Identify which cell holds the provided text, then report its (X, Y) central coordinate. 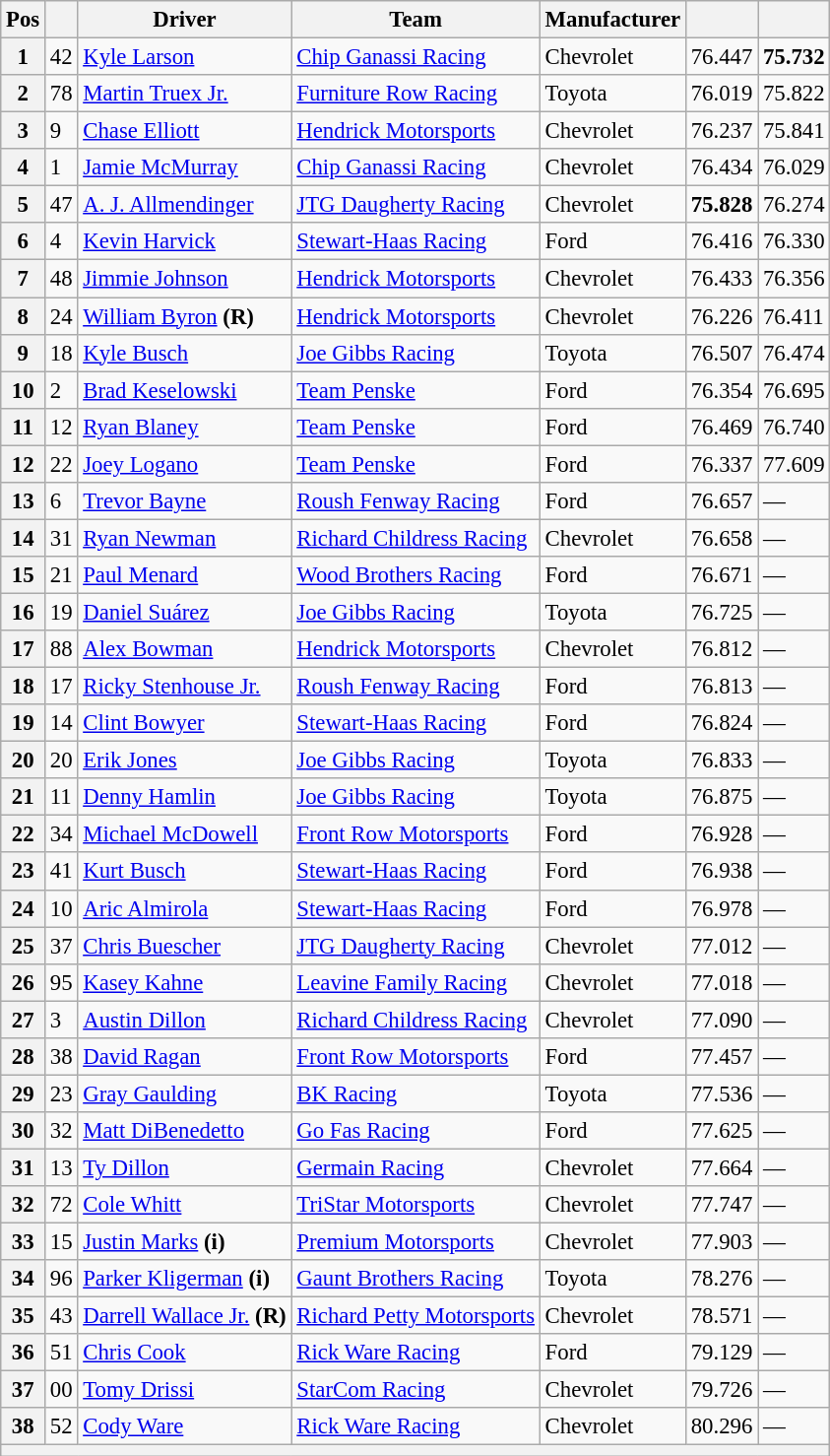
Gray Gaulding (185, 1093)
76.274 (794, 205)
Parker Kligerman (i) (185, 1279)
Trevor Bayne (185, 501)
BK Racing (415, 1093)
43 (61, 1316)
Kurt Busch (185, 872)
25 (24, 946)
Chris Cook (185, 1353)
Richard Petty Motorsports (415, 1316)
Chase Elliott (185, 131)
Kevin Harvick (185, 241)
16 (24, 612)
TriStar Motorsports (415, 1205)
Matt DiBenedetto (185, 1131)
75.841 (794, 131)
76.469 (721, 427)
Erik Jones (185, 761)
78 (61, 94)
Alex Bowman (185, 649)
Team (415, 20)
78.571 (721, 1316)
5 (24, 205)
30 (24, 1131)
76.337 (721, 464)
36 (24, 1353)
Ricky Stenhouse Jr. (185, 687)
76.740 (794, 427)
Jimmie Johnson (185, 279)
77.625 (721, 1131)
35 (24, 1316)
00 (61, 1390)
Paul Menard (185, 575)
77.018 (721, 982)
77.747 (721, 1205)
76.474 (794, 353)
Kyle Larson (185, 57)
Michael McDowell (185, 834)
76.507 (721, 353)
79.129 (721, 1353)
78.276 (721, 1279)
Darrell Wallace Jr. (R) (185, 1316)
Austin Dillon (185, 1020)
76.029 (794, 167)
48 (61, 279)
76.447 (721, 57)
Cody Ware (185, 1427)
77.012 (721, 946)
76.657 (721, 501)
27 (24, 1020)
47 (61, 205)
76.658 (721, 538)
77.090 (721, 1020)
52 (61, 1427)
76.354 (721, 390)
Justin Marks (i) (185, 1242)
75.732 (794, 57)
96 (61, 1279)
Go Fas Racing (415, 1131)
Germain Racing (415, 1167)
76.330 (794, 241)
Furniture Row Racing (415, 94)
76.875 (721, 797)
29 (24, 1093)
75.822 (794, 94)
76.019 (721, 94)
Gaunt Brothers Racing (415, 1279)
76.725 (721, 612)
8 (24, 316)
77.457 (721, 1057)
Tomy Drissi (185, 1390)
72 (61, 1205)
Driver (185, 20)
77.664 (721, 1167)
A. J. Allmendinger (185, 205)
33 (24, 1242)
28 (24, 1057)
Ryan Newman (185, 538)
88 (61, 649)
76.411 (794, 316)
Premium Motorsports (415, 1242)
26 (24, 982)
76.824 (721, 723)
76.226 (721, 316)
76.928 (721, 834)
77.536 (721, 1093)
7 (24, 279)
76.434 (721, 167)
76.671 (721, 575)
75.828 (721, 205)
Aric Almirola (185, 908)
Daniel Suárez (185, 612)
Pos (24, 20)
Joey Logano (185, 464)
StarCom Racing (415, 1390)
76.237 (721, 131)
Ryan Blaney (185, 427)
Jamie McMurray (185, 167)
79.726 (721, 1390)
Manufacturer (612, 20)
76.938 (721, 872)
76.356 (794, 279)
Clint Bowyer (185, 723)
Kyle Busch (185, 353)
Denny Hamlin (185, 797)
77.609 (794, 464)
Kasey Kahne (185, 982)
41 (61, 872)
77.903 (721, 1242)
76.416 (721, 241)
76.978 (721, 908)
42 (61, 57)
Cole Whitt (185, 1205)
95 (61, 982)
51 (61, 1353)
Martin Truex Jr. (185, 94)
David Ragan (185, 1057)
76.813 (721, 687)
Leavine Family Racing (415, 982)
76.433 (721, 279)
76.695 (794, 390)
80.296 (721, 1427)
William Byron (R) (185, 316)
Ty Dillon (185, 1167)
Wood Brothers Racing (415, 575)
76.812 (721, 649)
76.833 (721, 761)
Chris Buescher (185, 946)
Brad Keselowski (185, 390)
